Return the (x, y) coordinate for the center point of the cell that contains the specified text.  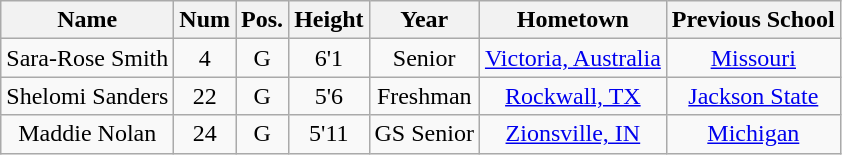
Year (424, 20)
Missouri (753, 58)
Height (329, 20)
22 (205, 96)
Victoria, Australia (572, 58)
5'11 (329, 134)
Jackson State (753, 96)
Previous School (753, 20)
Freshman (424, 96)
5'6 (329, 96)
Name (88, 20)
Sara-Rose Smith (88, 58)
Shelomi Sanders (88, 96)
4 (205, 58)
Senior (424, 58)
Michigan (753, 134)
Maddie Nolan (88, 134)
24 (205, 134)
6'1 (329, 58)
GS Senior (424, 134)
Pos. (262, 20)
Num (205, 20)
Hometown (572, 20)
Zionsville, IN (572, 134)
Rockwall, TX (572, 96)
